Return (X, Y) of the center of cell containing provided text 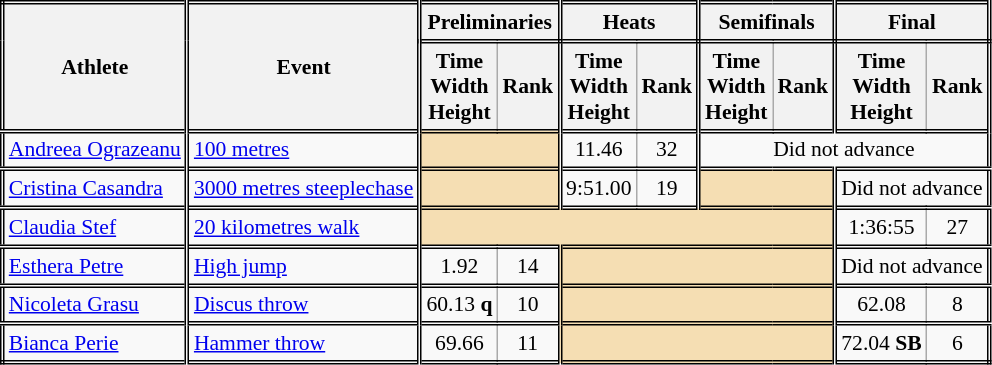
Andreea Ograzeanu (94, 150)
Hammer throw (303, 344)
14 (528, 266)
Cristina Casandra (94, 190)
20 kilometres walk (303, 228)
3000 metres steeplechase (303, 190)
72.04 SB (881, 344)
1.92 (459, 266)
6 (958, 344)
High jump (303, 266)
1:36:55 (881, 228)
Final (912, 22)
8 (958, 304)
60.13 q (459, 304)
Preliminaries (490, 22)
Claudia Stef (94, 228)
Heats (630, 22)
69.66 (459, 344)
11.46 (598, 150)
11 (528, 344)
Semifinals (767, 22)
32 (668, 150)
Bianca Perie (94, 344)
Nicoleta Grasu (94, 304)
Discus throw (303, 304)
Esthera Petre (94, 266)
19 (668, 190)
Event (303, 67)
10 (528, 304)
Athlete (94, 67)
9:51.00 (598, 190)
100 metres (303, 150)
62.08 (881, 304)
27 (958, 228)
